For the text-containing cell, return its midpoint in [X, Y] coordinate format. 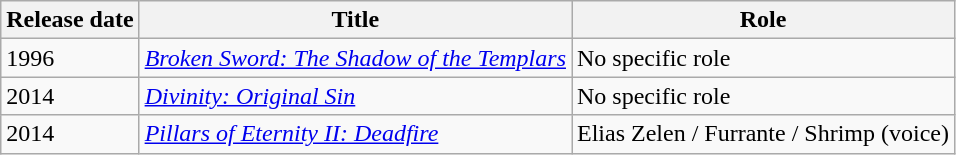
Release date [70, 20]
Broken Sword: The Shadow of the Templars [355, 58]
1996 [70, 58]
Pillars of Eternity II: Deadfire [355, 134]
Elias Zelen / Furrante / Shrimp (voice) [764, 134]
Divinity: Original Sin [355, 96]
Role [764, 20]
Title [355, 20]
